Search for the cell housing the specified text and yield its [x, y] center coordinate. 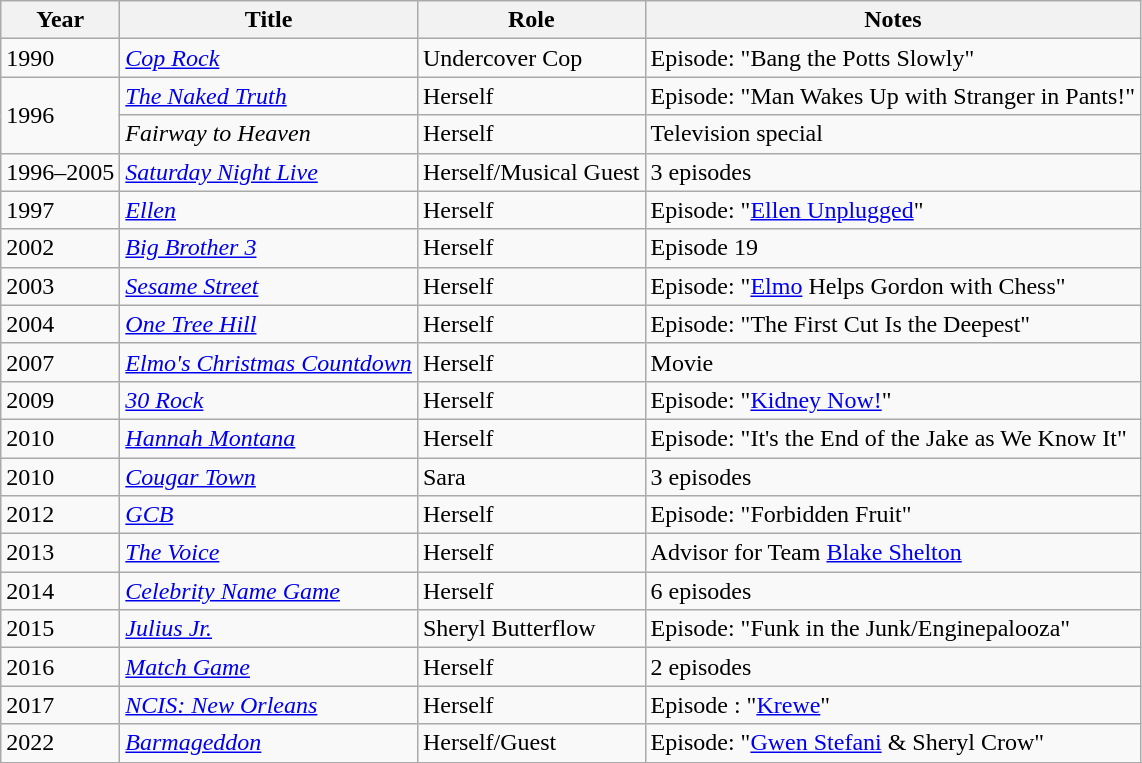
2002 [60, 248]
2 episodes [893, 667]
6 episodes [893, 591]
Notes [893, 20]
Role [531, 20]
Saturday Night Live [269, 172]
2009 [60, 400]
Episode: "Bang the Potts Slowly" [893, 58]
2012 [60, 515]
Episode: "Gwen Stefani & Sheryl Crow" [893, 743]
30 Rock [269, 400]
Sheryl Butterflow [531, 629]
Movie [893, 362]
Episode: "Kidney Now!" [893, 400]
Undercover Cop [531, 58]
Herself/Guest [531, 743]
Television special [893, 134]
2014 [60, 591]
2007 [60, 362]
Ellen [269, 210]
One Tree Hill [269, 324]
1996 [60, 115]
Sesame Street [269, 286]
Advisor for Team Blake Shelton [893, 553]
Barmageddon [269, 743]
Julius Jr. [269, 629]
1996–2005 [60, 172]
Episode: "The First Cut Is the Deepest" [893, 324]
Elmo's Christmas Countdown [269, 362]
2015 [60, 629]
The Naked Truth [269, 96]
Title [269, 20]
Big Brother 3 [269, 248]
Cougar Town [269, 477]
1990 [60, 58]
Episode: "Forbidden Fruit" [893, 515]
Episode: "It's the End of the Jake as We Know It" [893, 438]
1997 [60, 210]
Fairway to Heaven [269, 134]
2022 [60, 743]
Episode : "Krewe" [893, 705]
2016 [60, 667]
Sara [531, 477]
2013 [60, 553]
Celebrity Name Game [269, 591]
Match Game [269, 667]
2003 [60, 286]
Episode: "Elmo Helps Gordon with Chess" [893, 286]
Episode: "Man Wakes Up with Stranger in Pants!" [893, 96]
Episode: "Funk in the Junk/Enginepalooza" [893, 629]
Herself/Musical Guest [531, 172]
NCIS: New Orleans [269, 705]
2004 [60, 324]
Cop Rock [269, 58]
The Voice [269, 553]
Episode 19 [893, 248]
Hannah Montana [269, 438]
Year [60, 20]
GCB [269, 515]
2017 [60, 705]
Episode: "Ellen Unplugged" [893, 210]
